For the text-containing cell, return its midpoint in [x, y] coordinate format. 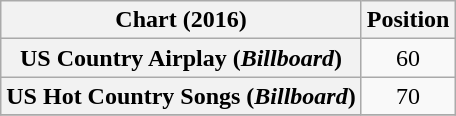
Position [408, 20]
70 [408, 96]
Chart (2016) [181, 20]
60 [408, 58]
US Country Airplay (Billboard) [181, 58]
US Hot Country Songs (Billboard) [181, 96]
